Provide the [x, y] coordinate of the cell's center where the given text is located.  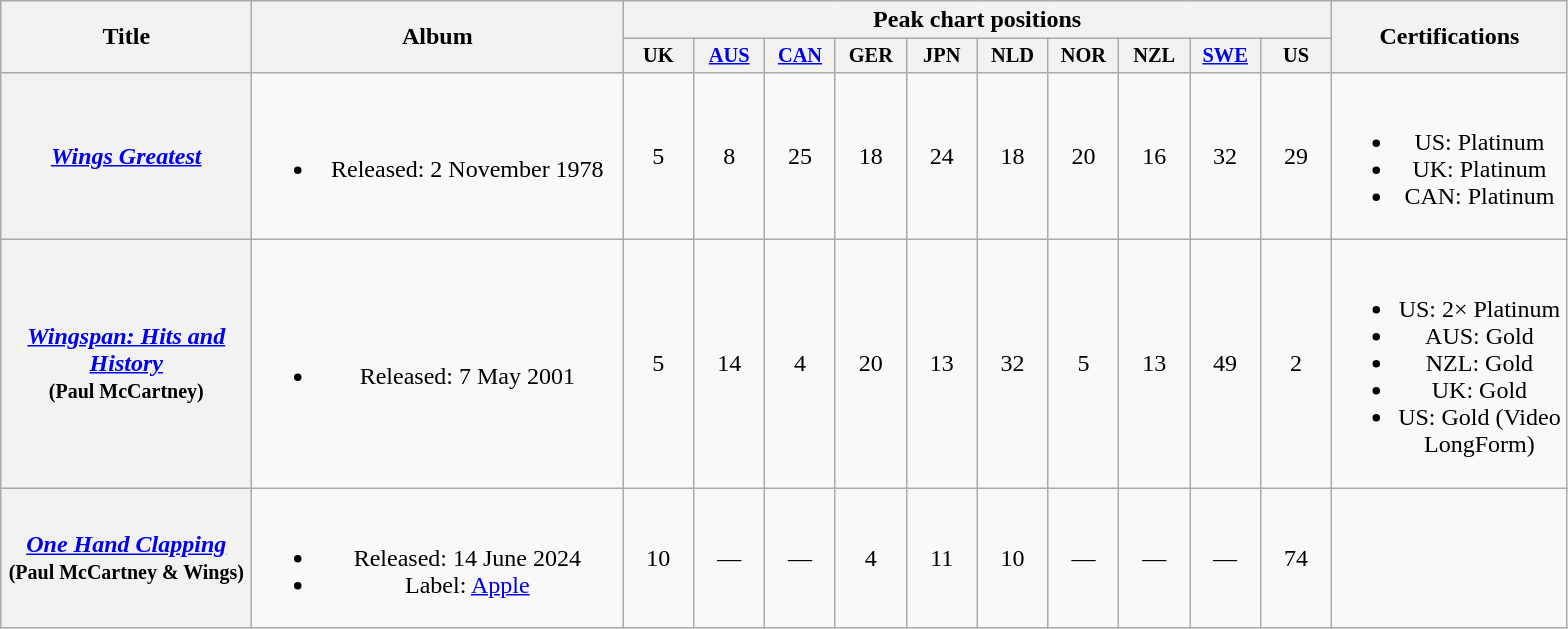
2 [1296, 364]
AUS [730, 56]
74 [1296, 558]
Title [126, 37]
Wingspan: Hits and History(Paul McCartney) [126, 364]
UK [658, 56]
GER [870, 56]
US [1296, 56]
14 [730, 364]
Peak chart positions [978, 20]
11 [942, 558]
8 [730, 156]
25 [800, 156]
US: PlatinumUK: PlatinumCAN: Platinum [1449, 156]
NOR [1084, 56]
Released: 2 November 1978 [438, 156]
29 [1296, 156]
CAN [800, 56]
SWE [1226, 56]
NZL [1154, 56]
NLD [1012, 56]
JPN [942, 56]
24 [942, 156]
49 [1226, 364]
Released: 14 June 2024Label: Apple [438, 558]
Released: 7 May 2001 [438, 364]
Certifications [1449, 37]
US: 2× PlatinumAUS: GoldNZL: GoldUK: GoldUS: Gold (Video LongForm) [1449, 364]
Album [438, 37]
Wings Greatest [126, 156]
16 [1154, 156]
One Hand Clapping(Paul McCartney & Wings) [126, 558]
